From the cell containing the given text, extract its center point as (x, y) coordinate. 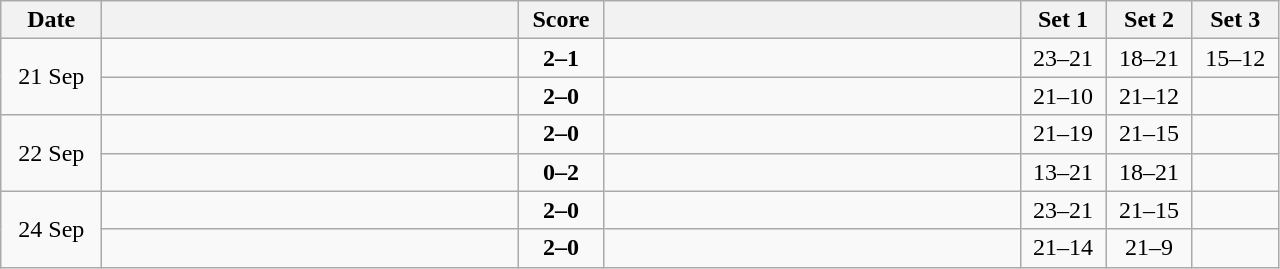
21–12 (1149, 96)
Set 2 (1149, 20)
21 Sep (52, 77)
Date (52, 20)
0–2 (561, 172)
21–9 (1149, 248)
15–12 (1235, 58)
24 Sep (52, 229)
Score (561, 20)
21–19 (1063, 134)
21–14 (1063, 248)
Set 3 (1235, 20)
22 Sep (52, 153)
2–1 (561, 58)
13–21 (1063, 172)
21–10 (1063, 96)
Set 1 (1063, 20)
